Identify which cell holds the provided text, then report its (X, Y) central coordinate. 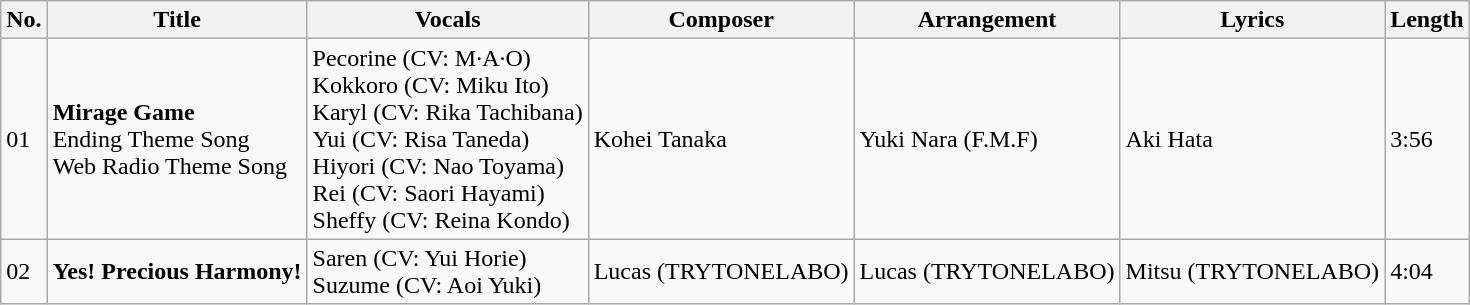
Aki Hata (1252, 139)
02 (24, 272)
Composer (721, 20)
Vocals (448, 20)
Yes! Precious Harmony! (177, 272)
Mitsu (TRYTONELABO) (1252, 272)
01 (24, 139)
Title (177, 20)
Arrangement (987, 20)
3:56 (1427, 139)
Length (1427, 20)
4:04 (1427, 272)
Yuki Nara (F.M.F) (987, 139)
Mirage GameEnding Theme SongWeb Radio Theme Song (177, 139)
Kohei Tanaka (721, 139)
Lyrics (1252, 20)
Saren (CV: Yui Horie)Suzume (CV: Aoi Yuki) (448, 272)
No. (24, 20)
